Extract the [x, y] coordinate from the center of the cell holding the provided text.  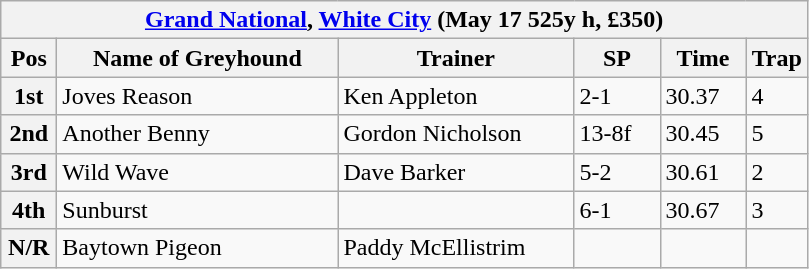
Dave Barker [456, 172]
4th [29, 210]
1st [29, 96]
2-1 [617, 96]
Ken Appleton [456, 96]
4 [776, 96]
2nd [29, 134]
SP [617, 58]
Wild Wave [198, 172]
3rd [29, 172]
Another Benny [198, 134]
5-2 [617, 172]
Gordon Nicholson [456, 134]
Time [703, 58]
Trainer [456, 58]
3 [776, 210]
Trap [776, 58]
Joves Reason [198, 96]
13-8f [617, 134]
Pos [29, 58]
Baytown Pigeon [198, 248]
Sunburst [198, 210]
N/R [29, 248]
30.45 [703, 134]
5 [776, 134]
Name of Greyhound [198, 58]
30.61 [703, 172]
6-1 [617, 210]
Grand National, White City (May 17 525y h, £350) [404, 20]
2 [776, 172]
30.67 [703, 210]
30.37 [703, 96]
Paddy McEllistrim [456, 248]
